Output the [x, y] coordinate of the center of the cell containing the given text.  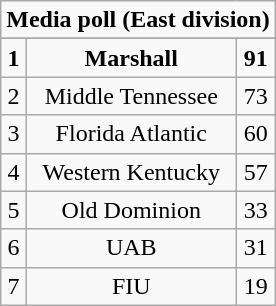
7 [14, 286]
91 [256, 58]
4 [14, 172]
FIU [131, 286]
31 [256, 248]
Media poll (East division) [138, 20]
Old Dominion [131, 210]
Western Kentucky [131, 172]
60 [256, 134]
1 [14, 58]
2 [14, 96]
5 [14, 210]
Marshall [131, 58]
33 [256, 210]
73 [256, 96]
Florida Atlantic [131, 134]
UAB [131, 248]
Middle Tennessee [131, 96]
6 [14, 248]
57 [256, 172]
19 [256, 286]
3 [14, 134]
